For the text-containing cell, return its midpoint in (X, Y) coordinate format. 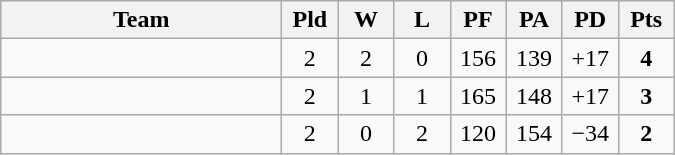
W (366, 20)
154 (534, 134)
PD (590, 20)
Pts (646, 20)
PF (478, 20)
156 (478, 58)
148 (534, 96)
120 (478, 134)
Pld (310, 20)
139 (534, 58)
Team (142, 20)
3 (646, 96)
L (422, 20)
−34 (590, 134)
165 (478, 96)
4 (646, 58)
PA (534, 20)
